Find where the given text appears and provide that cell's center as [X, Y] coordinate. 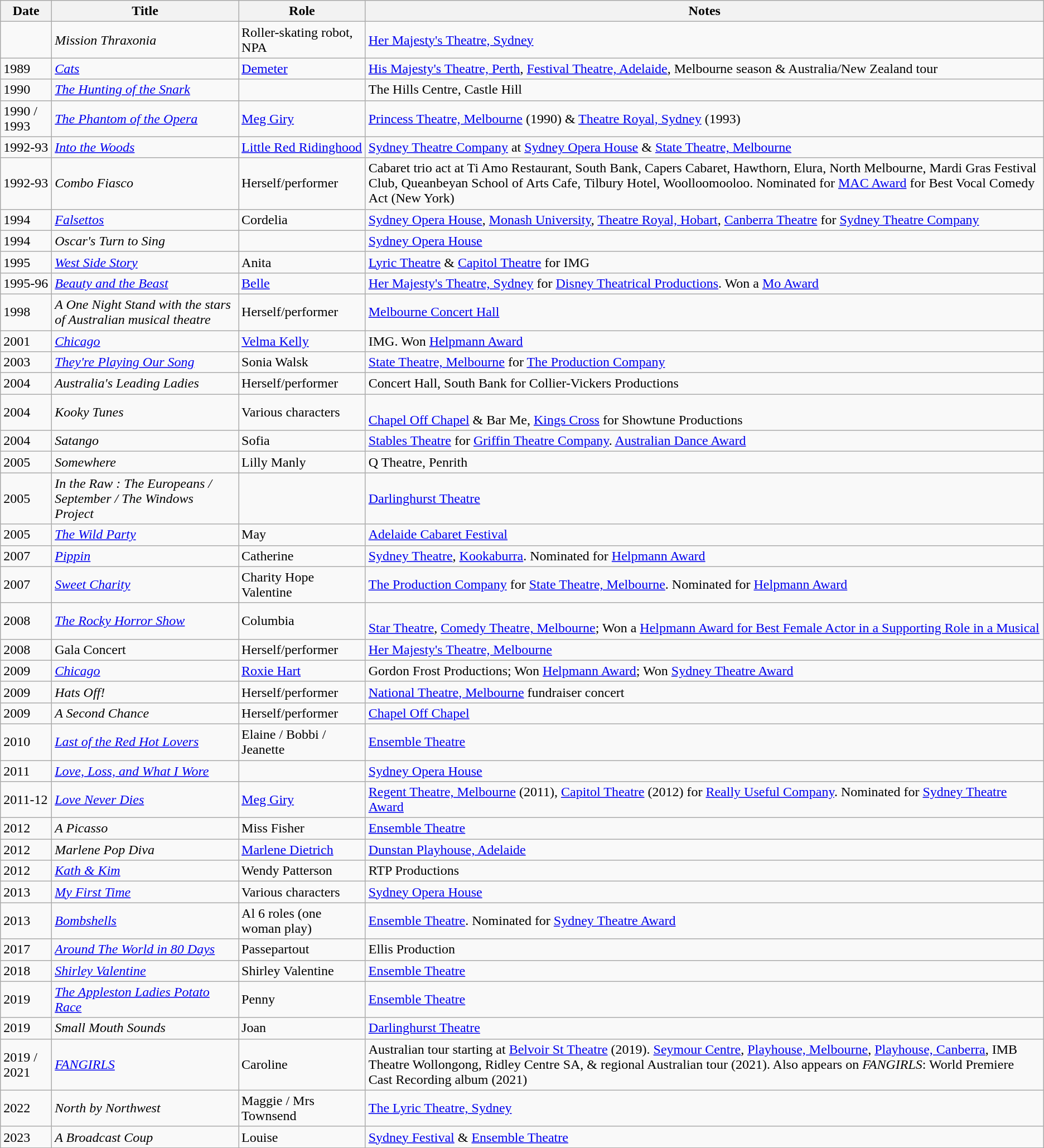
1990 / 1993 [26, 118]
Anita [302, 262]
Falsettos [145, 220]
Q Theatre, Penrith [704, 462]
State Theatre, Melbourne for The Production Company [704, 362]
2003 [26, 362]
Al 6 roles (one woman play) [302, 921]
Date [26, 11]
1989 [26, 69]
Roxie Hart [302, 671]
The Phantom of the Opera [145, 118]
2018 [26, 971]
Joan [302, 1028]
Demeter [302, 69]
Into the Woods [145, 147]
A Broadcast Coup [145, 1137]
Regent Theatre, Melbourne (2011), Capitol Theatre (2012) for Really Useful Company. Nominated for Sydney Theatre Award [704, 800]
Gordon Frost Productions; Won Helpmann Award; Won Sydney Theatre Award [704, 671]
2019 / 2021 [26, 1064]
2001 [26, 341]
RTP Productions [704, 871]
Her Majesty's Theatre, Sydney [704, 40]
2010 [26, 742]
Her Majesty's Theatre, Melbourne [704, 650]
2022 [26, 1108]
Passepartout [302, 950]
A One Night Stand with the stars of Australian musical theatre [145, 312]
The Wild Party [145, 535]
The Production Company for State Theatre, Melbourne. Nominated for Helpmann Award [704, 584]
Lyric Theatre & Capitol Theatre for IMG [704, 262]
Marlene Dietrich [302, 850]
Caroline [302, 1064]
Satango [145, 441]
Sydney Theatre, Kookaburra. Nominated for Helpmann Award [704, 556]
Maggie / Mrs Townsend [302, 1108]
Beauty and the Beast [145, 283]
Sweet Charity [145, 584]
Belle [302, 283]
A Picasso [145, 829]
The Rocky Horror Show [145, 621]
Gala Concert [145, 650]
Elaine / Bobbi / Jeanette [302, 742]
Princess Theatre, Melbourne (1990) & Theatre Royal, Sydney (1993) [704, 118]
Hats Off! [145, 692]
Charity Hope Valentine [302, 584]
The Hunting of the Snark [145, 90]
1995-96 [26, 283]
Ensemble Theatre. Nominated for Sydney Theatre Award [704, 921]
2023 [26, 1137]
Concert Hall, South Bank for Collier-Vickers Productions [704, 384]
Dunstan Playhouse, Adelaide [704, 850]
Louise [302, 1137]
Combo Fiasco [145, 183]
2011 [26, 771]
Mission Thraxonia [145, 40]
Small Mouth Sounds [145, 1028]
Columbia [302, 621]
Velma Kelly [302, 341]
Stables Theatre for Griffin Theatre Company. Australian Dance Award [704, 441]
Star Theatre, Comedy Theatre, Melbourne; Won a Helpmann Award for Best Female Actor in a Supporting Role in a Musical [704, 621]
Sydney Festival & Ensemble Theatre [704, 1137]
1990 [26, 90]
Kath & Kim [145, 871]
Penny [302, 999]
Ellis Production [704, 950]
Love Never Dies [145, 800]
2011-12 [26, 800]
Roller-skating robot, NPA [302, 40]
Catherine [302, 556]
Notes [704, 11]
Her Majesty's Theatre, Sydney for Disney Theatrical Productions. Won a Mo Award [704, 283]
North by Northwest [145, 1108]
1998 [26, 312]
Kooky Tunes [145, 413]
Sydney Theatre Company at Sydney Opera House & State Theatre, Melbourne [704, 147]
They're Playing Our Song [145, 362]
Lilly Manly [302, 462]
The Hills Centre, Castle Hill [704, 90]
His Majesty's Theatre, Perth, Festival Theatre, Adelaide, Melbourne season & Australia/New Zealand tour [704, 69]
Love, Loss, and What I Wore [145, 771]
Bombshells [145, 921]
Little Red Ridinghood [302, 147]
In the Raw : The Europeans / September / The Windows Project [145, 498]
IMG. Won Helpmann Award [704, 341]
1995 [26, 262]
Role [302, 11]
Pippin [145, 556]
Last of the Red Hot Lovers [145, 742]
Title [145, 11]
Australia's Leading Ladies [145, 384]
National Theatre, Melbourne fundraiser concert [704, 692]
Sonia Walsk [302, 362]
Melbourne Concert Hall [704, 312]
Somewhere [145, 462]
Around The World in 80 Days [145, 950]
FANGIRLS [145, 1064]
My First Time [145, 892]
A Second Chance [145, 713]
Wendy Patterson [302, 871]
West Side Story [145, 262]
Chapel Off Chapel [704, 713]
Miss Fisher [302, 829]
Chapel Off Chapel & Bar Me, Kings Cross for Showtune Productions [704, 413]
Oscar's Turn to Sing [145, 241]
2017 [26, 950]
Adelaide Cabaret Festival [704, 535]
The Appleston Ladies Potato Race [145, 999]
Cats [145, 69]
Sydney Opera House, Monash University, Theatre Royal, Hobart, Canberra Theatre for Sydney Theatre Company [704, 220]
Sofia [302, 441]
Marlene Pop Diva [145, 850]
Cordelia [302, 220]
The Lyric Theatre, Sydney [704, 1108]
May [302, 535]
